Determine the [X, Y] coordinate at the center of the cell enclosing the given text.  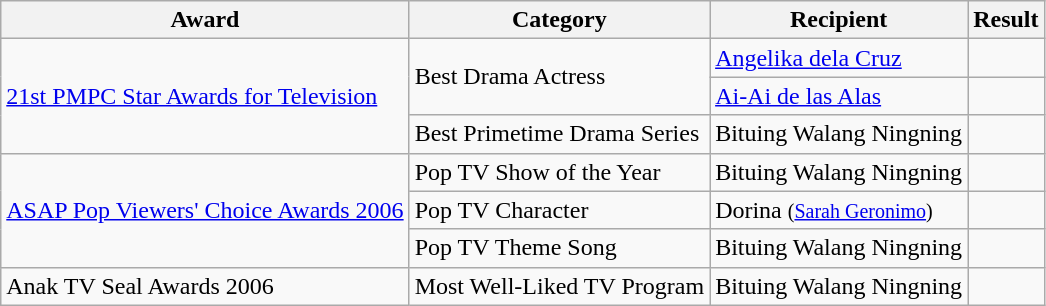
Angelika dela Cruz [839, 58]
21st PMPC Star Awards for Television [205, 96]
Anak TV Seal Awards 2006 [205, 286]
Result [1006, 20]
Dorina (Sarah Geronimo) [839, 210]
Pop TV Theme Song [559, 248]
Most Well-Liked TV Program [559, 286]
Category [559, 20]
Recipient [839, 20]
ASAP Pop Viewers' Choice Awards 2006 [205, 210]
Best Primetime Drama Series [559, 134]
Award [205, 20]
Ai-Ai de las Alas [839, 96]
Best Drama Actress [559, 77]
Pop TV Show of the Year [559, 172]
Pop TV Character [559, 210]
